For the text-containing cell, return its midpoint in [x, y] coordinate format. 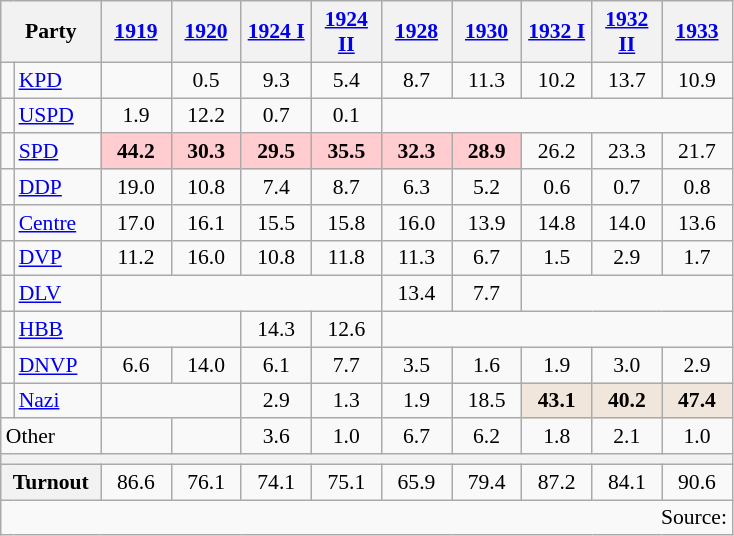
87.2 [557, 482]
3.6 [276, 437]
14.8 [557, 223]
7.4 [276, 187]
Party [51, 32]
15.5 [276, 223]
16.1 [206, 223]
10.2 [557, 80]
6.1 [276, 365]
1920 [206, 32]
Other [51, 437]
12.6 [346, 330]
13.9 [487, 223]
10.9 [697, 80]
0.1 [346, 116]
DVP [58, 258]
12.2 [206, 116]
6.3 [416, 187]
Nazi [58, 401]
HBB [58, 330]
2.1 [627, 437]
0.6 [557, 187]
DDP [58, 187]
28.9 [487, 152]
USPD [58, 116]
18.5 [487, 401]
1924 II [346, 32]
11.2 [136, 258]
1924 I [276, 32]
44.2 [136, 152]
3.5 [416, 365]
13.4 [416, 294]
1.5 [557, 258]
1.7 [697, 258]
40.2 [627, 401]
1.3 [346, 401]
15.8 [346, 223]
1928 [416, 32]
76.1 [206, 482]
1919 [136, 32]
DLV [58, 294]
DNVP [58, 365]
13.6 [697, 223]
6.6 [136, 365]
32.3 [416, 152]
79.4 [487, 482]
1.8 [557, 437]
9.3 [276, 80]
1932 II [627, 32]
23.3 [627, 152]
KPD [58, 80]
1930 [487, 32]
6.2 [487, 437]
13.7 [627, 80]
47.4 [697, 401]
1.6 [487, 365]
90.6 [697, 482]
5.2 [487, 187]
86.6 [136, 482]
Centre [58, 223]
3.0 [627, 365]
11.8 [346, 258]
17.0 [136, 223]
1933 [697, 32]
19.0 [136, 187]
Turnout [51, 482]
0.8 [697, 187]
84.1 [627, 482]
30.3 [206, 152]
43.1 [557, 401]
SPD [58, 152]
0.5 [206, 80]
29.5 [276, 152]
74.1 [276, 482]
75.1 [346, 482]
21.7 [697, 152]
26.2 [557, 152]
5.4 [346, 80]
Source: [366, 518]
65.9 [416, 482]
35.5 [346, 152]
1932 I [557, 32]
14.3 [276, 330]
